Identify which cell holds the provided text, then report its (X, Y) central coordinate. 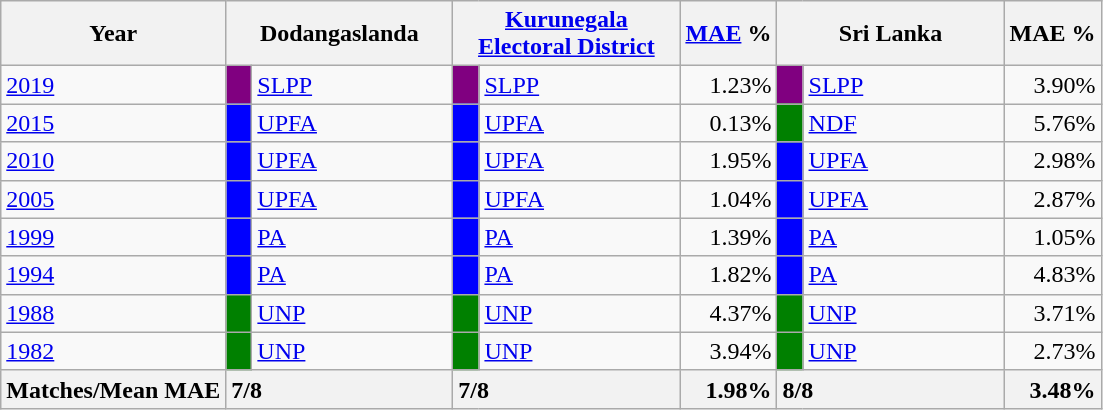
4.83% (1052, 275)
1.95% (728, 161)
2019 (114, 85)
Sri Lanka (890, 34)
2.87% (1052, 199)
1.82% (728, 275)
Dodangaslanda (340, 34)
1.98% (728, 389)
3.48% (1052, 389)
4.37% (728, 313)
3.71% (1052, 313)
Kurunegala Electoral District (566, 34)
Year (114, 34)
1.05% (1052, 237)
3.94% (728, 351)
NDF (904, 123)
1999 (114, 237)
1988 (114, 313)
8/8 (890, 389)
1.23% (728, 85)
Matches/Mean MAE (114, 389)
2010 (114, 161)
2.73% (1052, 351)
2015 (114, 123)
2005 (114, 199)
1.39% (728, 237)
5.76% (1052, 123)
1982 (114, 351)
0.13% (728, 123)
1.04% (728, 199)
2.98% (1052, 161)
1994 (114, 275)
3.90% (1052, 85)
